Detect which cell encompasses the target text, then output its [x, y] center coordinate. 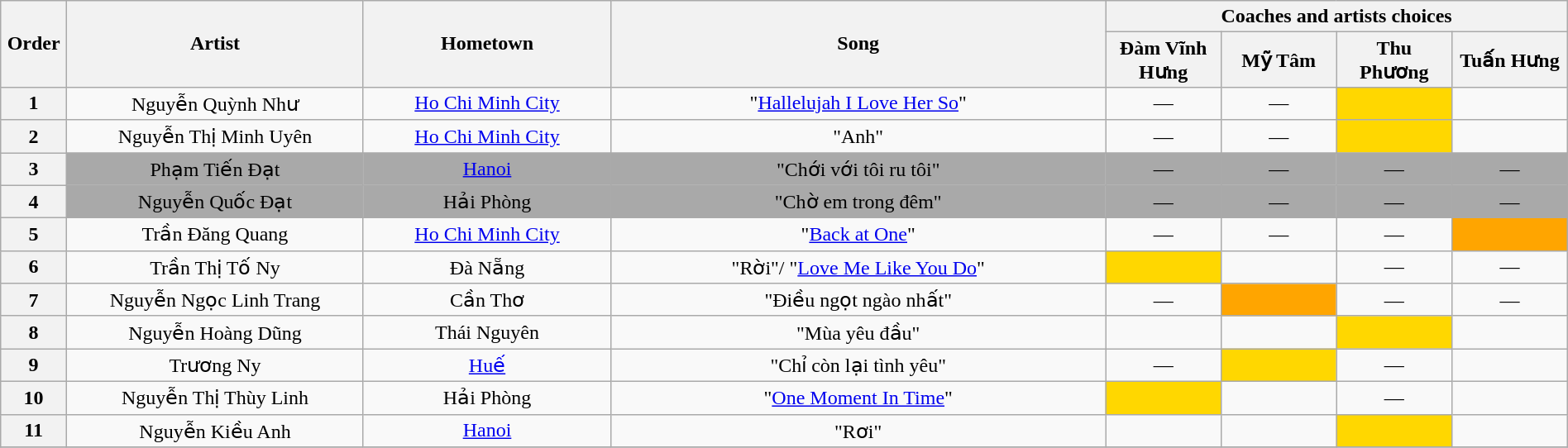
Thái Nguyên [486, 332]
3 [34, 169]
8 [34, 332]
Thu Phương [1394, 60]
1 [34, 103]
Nguyễn Hoàng Dũng [215, 332]
Nguyễn Quốc Đạt [215, 202]
Nguyễn Kiều Anh [215, 431]
11 [34, 431]
"Mùa yêu đầu" [858, 332]
"Điều ngọt ngào nhất" [858, 300]
Artist [215, 45]
Trương Ny [215, 365]
"Chờ em trong đêm" [858, 202]
"Hallelujah I Love Her So" [858, 103]
Huế [486, 365]
6 [34, 267]
Nguyễn Quỳnh Như [215, 103]
9 [34, 365]
10 [34, 398]
Coaches and artists choices [1336, 17]
Song [858, 45]
4 [34, 202]
"Rơi" [858, 431]
Nguyễn Thị Thùy Linh [215, 398]
Cần Thơ [486, 300]
Order [34, 45]
Nguyễn Ngọc Linh Trang [215, 300]
Trần Đăng Quang [215, 235]
"Anh" [858, 136]
Nguyễn Thị Minh Uyên [215, 136]
Đà Nẵng [486, 267]
Tuấn Hưng [1510, 60]
7 [34, 300]
"Rời"/ "Love Me Like You Do" [858, 267]
"Back at One" [858, 235]
"One Moment In Time" [858, 398]
Mỹ Tâm [1279, 60]
"Chới với tôi ru tôi" [858, 169]
5 [34, 235]
Trần Thị Tố Ny [215, 267]
2 [34, 136]
Phạm Tiến Đạt [215, 169]
Đàm Vĩnh Hưng [1164, 60]
"Chỉ còn lại tình yêu" [858, 365]
Hometown [486, 45]
